Output the [X, Y] coordinate of the center of the cell containing the given text.  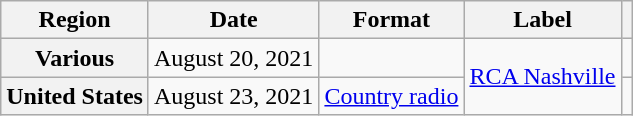
Format [392, 20]
Label [542, 20]
RCA Nashville [542, 77]
August 20, 2021 [233, 58]
Country radio [392, 96]
August 23, 2021 [233, 96]
Region [75, 20]
United States [75, 96]
Various [75, 58]
Date [233, 20]
